Determine the (X, Y) coordinate at the center of the cell enclosing the given text.  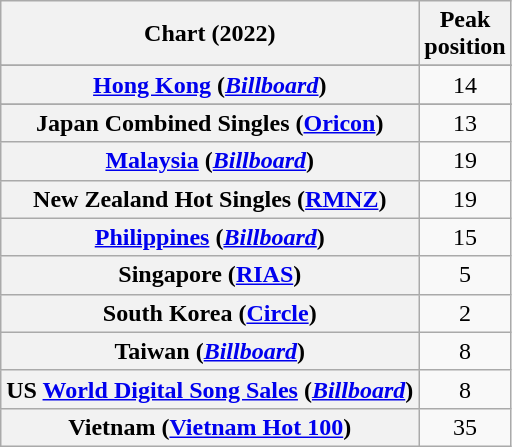
13 (465, 123)
Singapore (RIAS) (210, 275)
2 (465, 313)
5 (465, 275)
Taiwan (Billboard) (210, 351)
Chart (2022) (210, 34)
Peakposition (465, 34)
15 (465, 237)
Japan Combined Singles (Oricon) (210, 123)
Vietnam (Vietnam Hot 100) (210, 427)
New Zealand Hot Singles (RMNZ) (210, 199)
35 (465, 427)
Hong Kong (Billboard) (210, 85)
Philippines (Billboard) (210, 237)
Malaysia (Billboard) (210, 161)
14 (465, 85)
South Korea (Circle) (210, 313)
US World Digital Song Sales (Billboard) (210, 389)
